Locate the cell with the specified text and output its (X, Y) center coordinate. 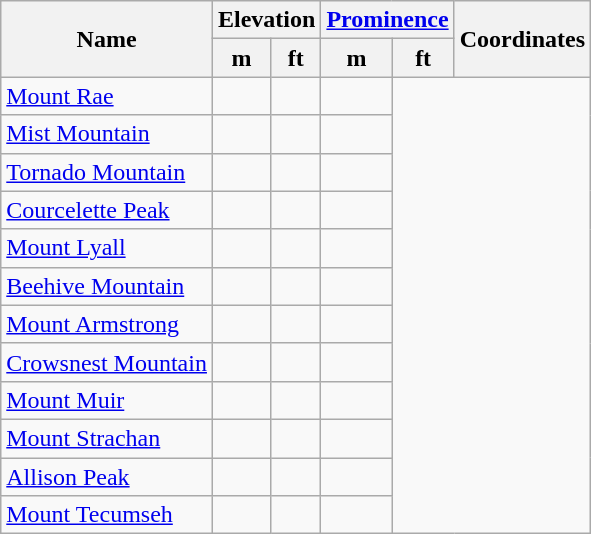
Mount Armstrong (107, 324)
Coordinates (522, 39)
Tornado Mountain (107, 172)
Mount Muir (107, 400)
Mount Lyall (107, 248)
Elevation (266, 20)
Mount Tecumseh (107, 515)
Courcelette Peak (107, 210)
Mist Mountain (107, 134)
Name (107, 39)
Crowsnest Mountain (107, 362)
Beehive Mountain (107, 286)
Mount Rae (107, 96)
Prominence (388, 20)
Mount Strachan (107, 438)
Allison Peak (107, 477)
